Capture the cell that displays the provided text and extract its [X, Y] central coordinate. 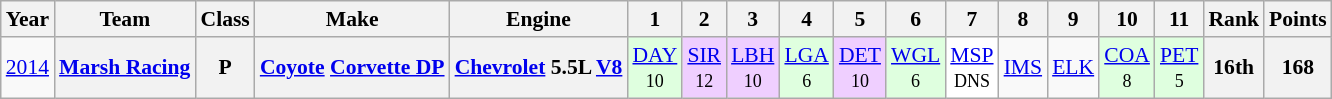
8 [1024, 19]
PET5 [1180, 68]
Rank [1234, 19]
10 [1127, 19]
6 [916, 19]
P [224, 68]
WGL6 [916, 68]
Year [28, 19]
Chevrolet 5.5L V8 [539, 68]
IMS [1024, 68]
LBH10 [752, 68]
3 [752, 19]
1 [654, 19]
Make [352, 19]
Class [224, 19]
7 [972, 19]
9 [1073, 19]
2 [704, 19]
4 [806, 19]
MSPDNS [972, 68]
Engine [539, 19]
Points [1298, 19]
SIR12 [704, 68]
5 [860, 19]
2014 [28, 68]
16th [1234, 68]
Team [124, 19]
DET10 [860, 68]
11 [1180, 19]
168 [1298, 68]
Coyote Corvette DP [352, 68]
ELK [1073, 68]
DAY10 [654, 68]
Marsh Racing [124, 68]
COA8 [1127, 68]
LGA6 [806, 68]
